Determine the (X, Y) coordinate at the center of the cell enclosing the given text.  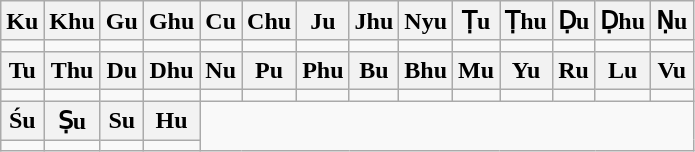
Bhu (426, 70)
Cu (221, 21)
Chu (270, 21)
Jhu (374, 21)
Gu (122, 21)
Ṇu (672, 21)
Yu (526, 70)
Du (122, 70)
Tu (22, 70)
Ṭu (476, 21)
Ṣu (72, 120)
Khu (72, 21)
Nu (221, 70)
Thu (72, 70)
Nyu (426, 21)
Vu (672, 70)
Hu (171, 120)
Su (122, 120)
Ṭhu (526, 21)
Ḍu (573, 21)
Ru (573, 70)
Bu (374, 70)
Śu (22, 120)
Ju (323, 21)
Ghu (171, 21)
Ḍhu (623, 21)
Mu (476, 70)
Ku (22, 21)
Pu (270, 70)
Dhu (171, 70)
Phu (323, 70)
Lu (623, 70)
